Determine the (x, y) coordinate at the center of the cell enclosing the given text.  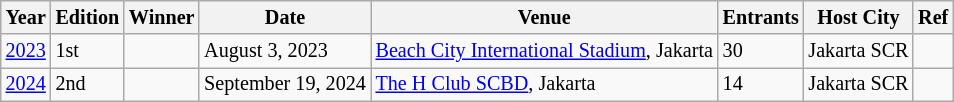
The H Club SCBD, Jakarta (544, 85)
30 (761, 52)
Venue (544, 18)
2nd (88, 85)
Beach City International Stadium, Jakarta (544, 52)
Year (26, 18)
Entrants (761, 18)
Date (284, 18)
2024 (26, 85)
1st (88, 52)
Winner (162, 18)
Host City (859, 18)
Edition (88, 18)
September 19, 2024 (284, 85)
14 (761, 85)
August 3, 2023 (284, 52)
2023 (26, 52)
Ref (933, 18)
